Detect which cell encompasses the target text, then output its (x, y) center coordinate. 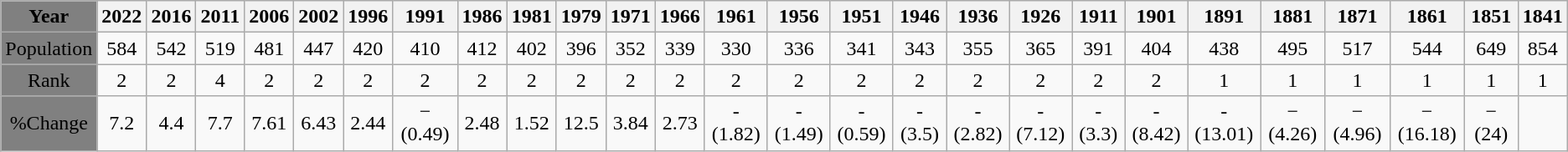
2022 (122, 17)
1979 (581, 17)
410 (426, 48)
1861 (1427, 17)
4 (220, 80)
- (1.49) (799, 124)
2.44 (369, 124)
3.84 (630, 124)
− (4.96) (1357, 124)
1936 (978, 17)
− (0.49) (426, 124)
1996 (369, 17)
542 (171, 48)
− (16.18) (1427, 124)
− (24) (1491, 124)
- (3.3) (1099, 124)
Rank (49, 80)
854 (1543, 48)
2006 (270, 17)
- (1.82) (735, 124)
7.2 (122, 124)
1841 (1543, 17)
412 (482, 48)
404 (1156, 48)
- (7.12) (1040, 124)
517 (1357, 48)
%Change (49, 124)
2002 (318, 17)
6.43 (318, 124)
495 (1293, 48)
1911 (1099, 17)
584 (122, 48)
1.52 (531, 124)
1891 (1225, 17)
− (4.26) (1293, 124)
1956 (799, 17)
544 (1427, 48)
1991 (426, 17)
355 (978, 48)
- (2.82) (978, 124)
12.5 (581, 124)
2.48 (482, 124)
420 (369, 48)
365 (1040, 48)
391 (1099, 48)
330 (735, 48)
2.73 (680, 124)
438 (1225, 48)
1986 (482, 17)
341 (861, 48)
- (3.5) (920, 124)
1946 (920, 17)
2011 (220, 17)
Year (49, 17)
1881 (1293, 17)
1901 (1156, 17)
- (13.01) (1225, 124)
336 (799, 48)
1951 (861, 17)
1966 (680, 17)
7.7 (220, 124)
352 (630, 48)
1981 (531, 17)
519 (220, 48)
481 (270, 48)
402 (531, 48)
1961 (735, 17)
4.4 (171, 124)
1926 (1040, 17)
- (0.59) (861, 124)
649 (1491, 48)
1871 (1357, 17)
7.61 (270, 124)
339 (680, 48)
396 (581, 48)
447 (318, 48)
- (8.42) (1156, 124)
Population (49, 48)
1851 (1491, 17)
2016 (171, 17)
1971 (630, 17)
343 (920, 48)
